Return (X, Y) of the center of cell containing provided text 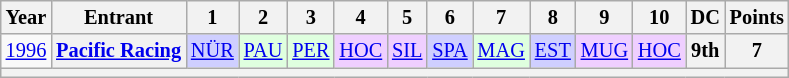
Year (26, 17)
Pacific Racing (118, 51)
EST (553, 51)
10 (660, 17)
NÜR (212, 51)
8 (553, 17)
1996 (26, 51)
PER (310, 51)
MUG (604, 51)
SPA (450, 51)
2 (264, 17)
5 (407, 17)
DC (706, 17)
1 (212, 17)
6 (450, 17)
Entrant (118, 17)
PAU (264, 51)
9 (604, 17)
SIL (407, 51)
4 (360, 17)
MAG (502, 51)
9th (706, 51)
3 (310, 17)
Points (757, 17)
